Return [x, y] of the center of cell containing provided text 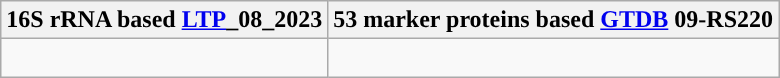
16S rRNA based LTP_08_2023 [164, 20]
53 marker proteins based GTDB 09-RS220 [554, 20]
